Identify which cell holds the provided text, then report its [x, y] central coordinate. 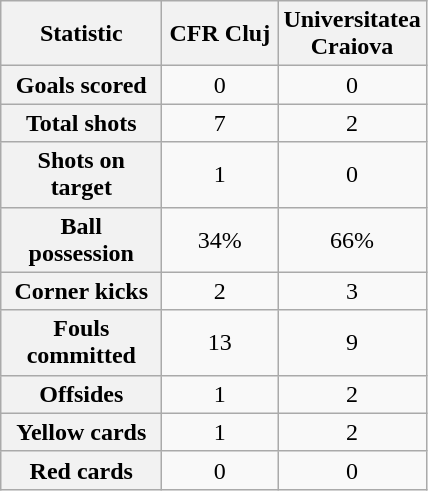
9 [352, 342]
Offsides [82, 394]
Ball possession [82, 240]
Corner kicks [82, 291]
3 [352, 291]
Yellow cards [82, 432]
Total shots [82, 123]
7 [220, 123]
13 [220, 342]
CFR Cluj [220, 34]
Shots on target [82, 174]
Red cards [82, 470]
Fouls committed [82, 342]
Goals scored [82, 85]
66% [352, 240]
34% [220, 240]
Statistic [82, 34]
Universitatea Craiova [352, 34]
